Return the [x, y] coordinate for the center point of the cell that contains the specified text.  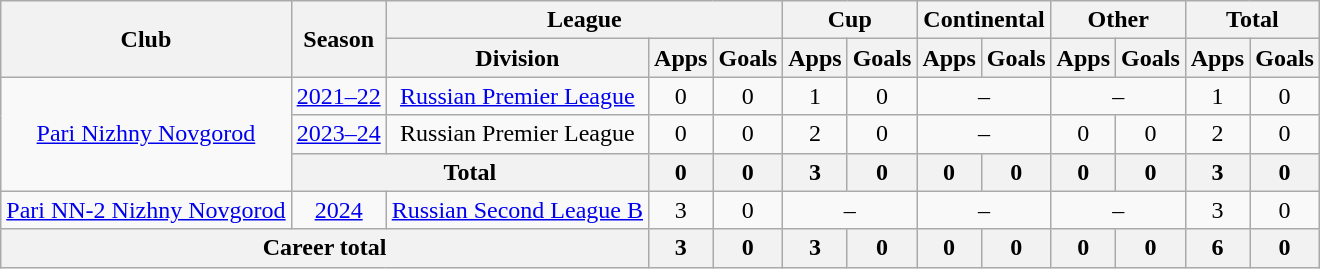
Russian Second League B [517, 210]
League [584, 20]
Other [1118, 20]
Division [517, 58]
Pari NN-2 Nizhny Novgorod [146, 210]
2024 [338, 210]
Cup [850, 20]
Continental [984, 20]
2021–22 [338, 96]
Club [146, 39]
Pari Nizhny Novgorod [146, 134]
6 [1217, 248]
Season [338, 39]
Career total [325, 248]
2023–24 [338, 134]
